Capture the cell that displays the provided text and extract its (x, y) central coordinate. 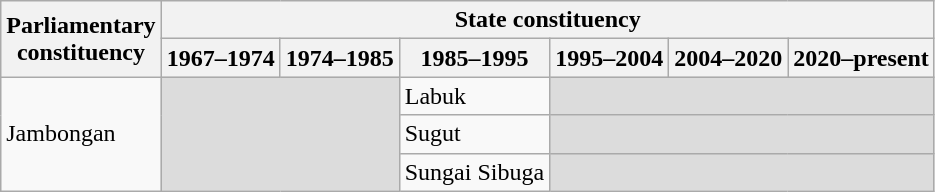
1974–1985 (340, 58)
Parliamentaryconstituency (81, 39)
Jambongan (81, 134)
1967–1974 (220, 58)
1985–1995 (474, 58)
2020–present (862, 58)
1995–2004 (610, 58)
Sugut (474, 134)
State constituency (548, 20)
Labuk (474, 96)
Sungai Sibuga (474, 172)
2004–2020 (728, 58)
